For the text-containing cell, return its midpoint in (x, y) coordinate format. 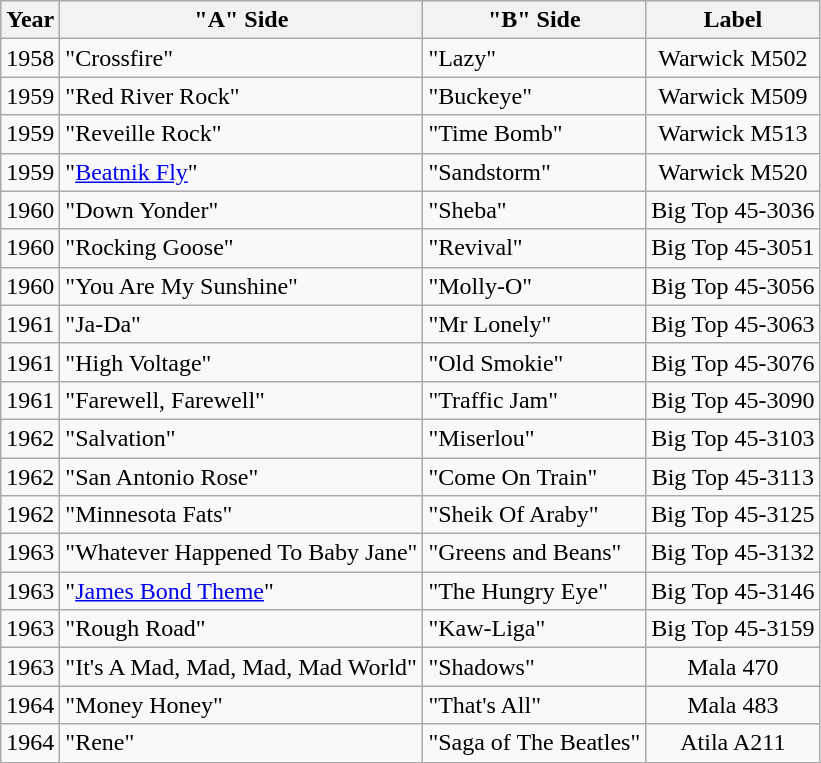
"Rocking Goose" (242, 248)
"Time Bomb" (534, 134)
"Crossfire" (242, 58)
"Molly-O" (534, 286)
Mala 470 (733, 667)
1958 (30, 58)
Atila A211 (733, 743)
Big Top 45-3146 (733, 591)
Warwick M513 (733, 134)
Warwick M509 (733, 96)
Big Top 45-3076 (733, 362)
"Sandstorm" (534, 172)
"James Bond Theme" (242, 591)
"It's A Mad, Mad, Mad, Mad World" (242, 667)
"Revival" (534, 248)
"Kaw-Liga" (534, 629)
"Saga of The Beatles" (534, 743)
"Rough Road" (242, 629)
"Rene" (242, 743)
Big Top 45-3125 (733, 515)
"Ja-Da" (242, 324)
"Red River Rock" (242, 96)
"Sheba" (534, 210)
Warwick M520 (733, 172)
Mala 483 (733, 705)
"That's All" (534, 705)
"Money Honey" (242, 705)
"Down Yonder" (242, 210)
Big Top 45-3056 (733, 286)
"Buckeye" (534, 96)
"The Hungry Eye" (534, 591)
Big Top 45-3063 (733, 324)
Label (733, 20)
"Whatever Happened To Baby Jane" (242, 553)
"Reveille Rock" (242, 134)
"Miserlou" (534, 438)
"Come On Train" (534, 477)
Big Top 45-3113 (733, 477)
"B" Side (534, 20)
"Greens and Beans" (534, 553)
Year (30, 20)
"You Are My Sunshine" (242, 286)
Big Top 45-3103 (733, 438)
"A" Side (242, 20)
"Lazy" (534, 58)
Big Top 45-3051 (733, 248)
"Sheik Of Araby" (534, 515)
"Traffic Jam" (534, 400)
"Minnesota Fats" (242, 515)
Big Top 45-3036 (733, 210)
"High Voltage" (242, 362)
"Old Smokie" (534, 362)
"Mr Lonely" (534, 324)
"San Antonio Rose" (242, 477)
"Shadows" (534, 667)
Big Top 45-3132 (733, 553)
"Farewell, Farewell" (242, 400)
Big Top 45-3090 (733, 400)
Big Top 45-3159 (733, 629)
"Salvation" (242, 438)
Warwick M502 (733, 58)
"Beatnik Fly" (242, 172)
